Return the [X, Y] coordinate for the center point of the cell that contains the specified text.  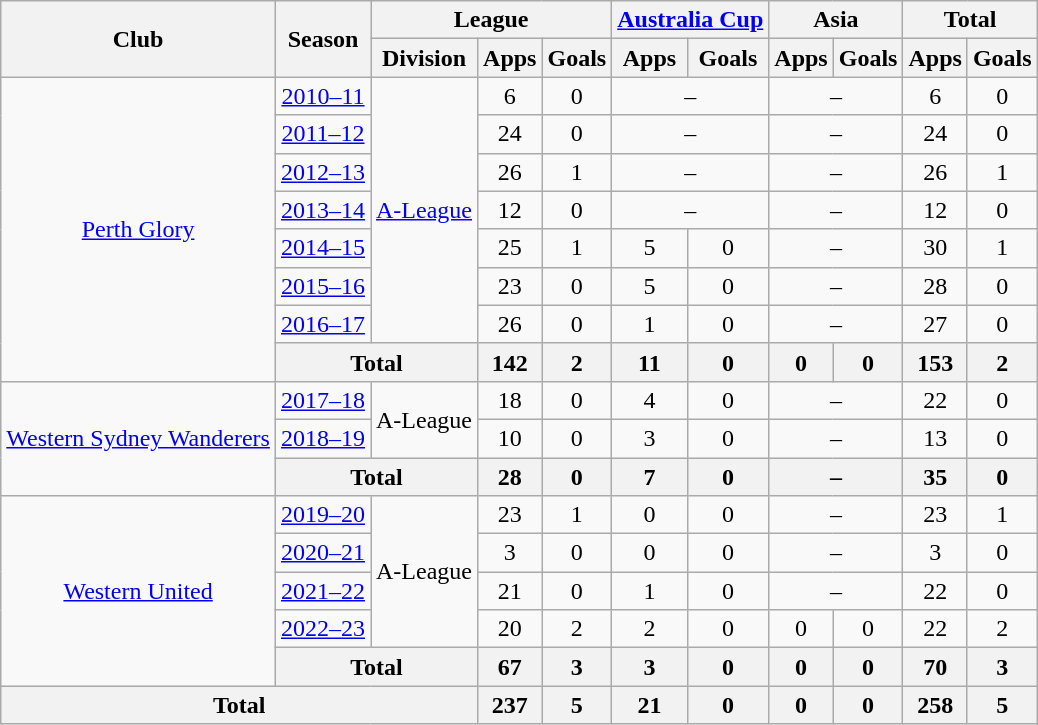
Division [424, 58]
2011–12 [322, 134]
11 [650, 362]
35 [935, 477]
Asia [836, 20]
25 [510, 248]
2013–14 [322, 210]
Western United [138, 591]
237 [510, 705]
30 [935, 248]
League [490, 20]
18 [510, 400]
Western Sydney Wanderers [138, 438]
258 [935, 705]
Season [322, 39]
27 [935, 324]
2017–18 [322, 400]
2014–15 [322, 248]
2020–21 [322, 553]
2015–16 [322, 286]
2021–22 [322, 591]
142 [510, 362]
2018–19 [322, 438]
Perth Glory [138, 229]
2022–23 [322, 629]
2016–17 [322, 324]
67 [510, 667]
Australia Cup [690, 20]
20 [510, 629]
13 [935, 438]
2010–11 [322, 96]
2019–20 [322, 515]
Club [138, 39]
153 [935, 362]
2012–13 [322, 172]
70 [935, 667]
4 [650, 400]
7 [650, 477]
10 [510, 438]
